Detect which cell encompasses the target text, then output its (X, Y) center coordinate. 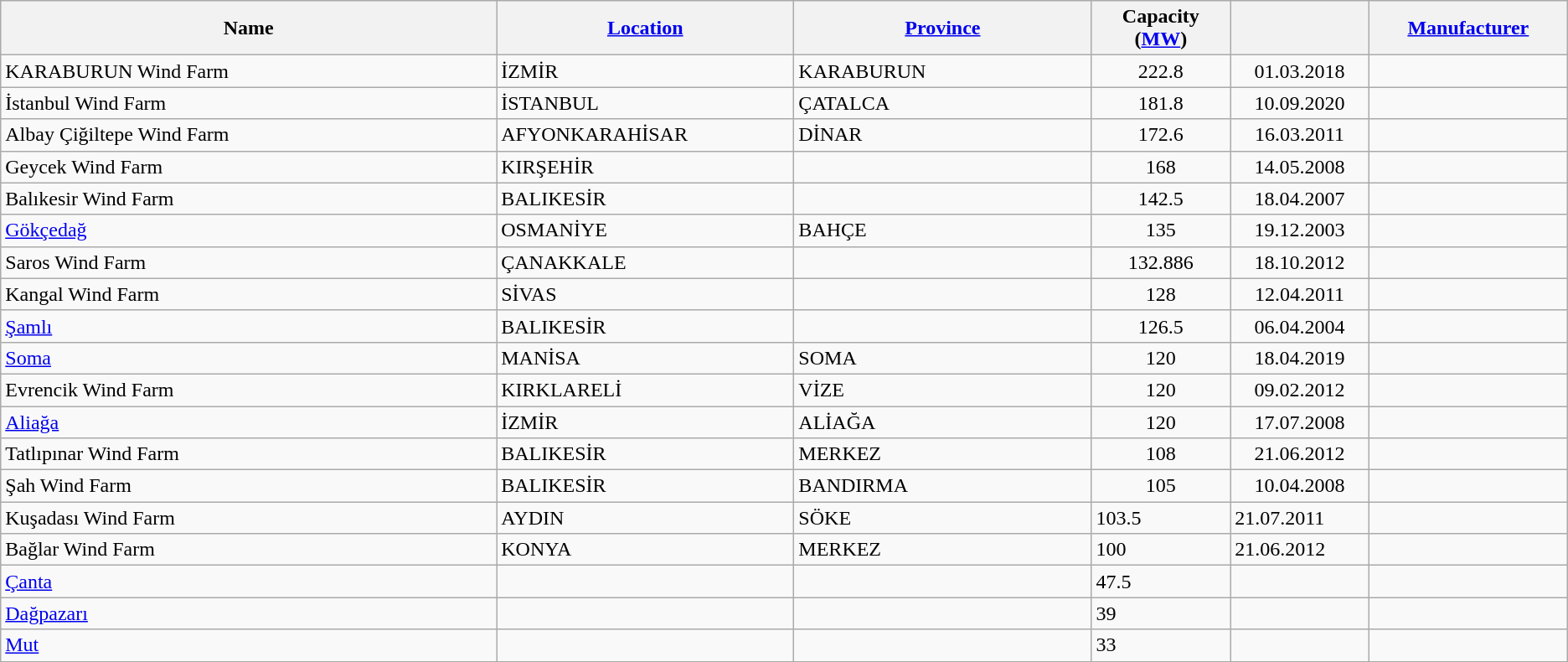
135 (1161, 230)
BAHÇE (943, 230)
10.09.2020 (1300, 103)
Province (943, 28)
KIRKLARELİ (645, 390)
ÇATALCA (943, 103)
OSMANİYE (645, 230)
17.07.2008 (1300, 422)
Location (645, 28)
142.5 (1161, 199)
Aliağa (249, 422)
39 (1161, 613)
222.8 (1161, 71)
KONYA (645, 550)
172.6 (1161, 135)
Kuşadası Wind Farm (249, 518)
19.12.2003 (1300, 230)
KARABURUN (943, 71)
ÇANAKKALE (645, 262)
AYDIN (645, 518)
16.03.2011 (1300, 135)
MANİSA (645, 358)
18.10.2012 (1300, 262)
KARABURUN Wind Farm (249, 71)
Gökçedağ (249, 230)
Name (249, 28)
181.8 (1161, 103)
SOMA (943, 358)
Çanta (249, 582)
108 (1161, 454)
Geycek Wind Farm (249, 167)
14.05.2008 (1300, 167)
18.04.2019 (1300, 358)
Manufacturer (1467, 28)
Kangal Wind Farm (249, 294)
Şah Wind Farm (249, 486)
Mut (249, 645)
Capacity (MW) (1161, 28)
21.07.2011 (1300, 518)
Albay Çiğiltepe Wind Farm (249, 135)
168 (1161, 167)
Soma (249, 358)
AFYONKARAHİSAR (645, 135)
Şamlı (249, 326)
İstanbul Wind Farm (249, 103)
09.02.2012 (1300, 390)
Dağpazarı (249, 613)
Balıkesir Wind Farm (249, 199)
128 (1161, 294)
Saros Wind Farm (249, 262)
01.03.2018 (1300, 71)
132.886 (1161, 262)
KIRŞEHİR (645, 167)
İSTANBUL (645, 103)
Evrencik Wind Farm (249, 390)
10.04.2008 (1300, 486)
33 (1161, 645)
12.04.2011 (1300, 294)
103.5 (1161, 518)
06.04.2004 (1300, 326)
47.5 (1161, 582)
SİVAS (645, 294)
18.04.2007 (1300, 199)
105 (1161, 486)
SÖKE (943, 518)
VİZE (943, 390)
126.5 (1161, 326)
Bağlar Wind Farm (249, 550)
100 (1161, 550)
Tatlıpınar Wind Farm (249, 454)
DİNAR (943, 135)
BANDIRMA (943, 486)
ALİAĞA (943, 422)
